Detect which cell encompasses the target text, then output its (x, y) center coordinate. 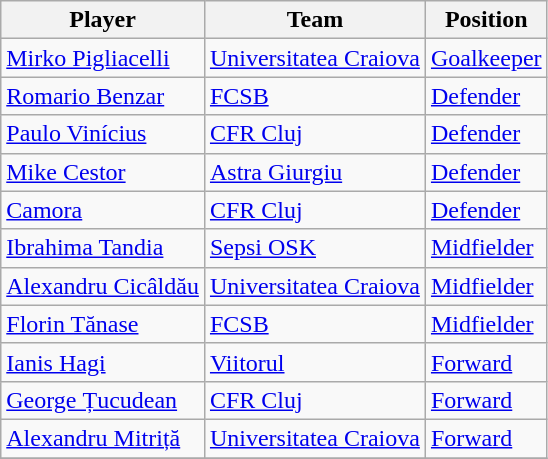
George Țucudean (103, 400)
Alexandru Cicâldău (103, 286)
Player (103, 20)
Viitorul (314, 362)
Ianis Hagi (103, 362)
Florin Tănase (103, 324)
Sepsi OSK (314, 248)
Camora (103, 210)
Paulo Vinícius (103, 134)
Mike Cestor (103, 172)
Astra Giurgiu (314, 172)
Team (314, 20)
Position (486, 20)
Mirko Pigliacelli (103, 58)
Alexandru Mitriță (103, 438)
Romario Benzar (103, 96)
Goalkeeper (486, 58)
Ibrahima Tandia (103, 248)
